From the cell containing the given text, extract its center point as (X, Y) coordinate. 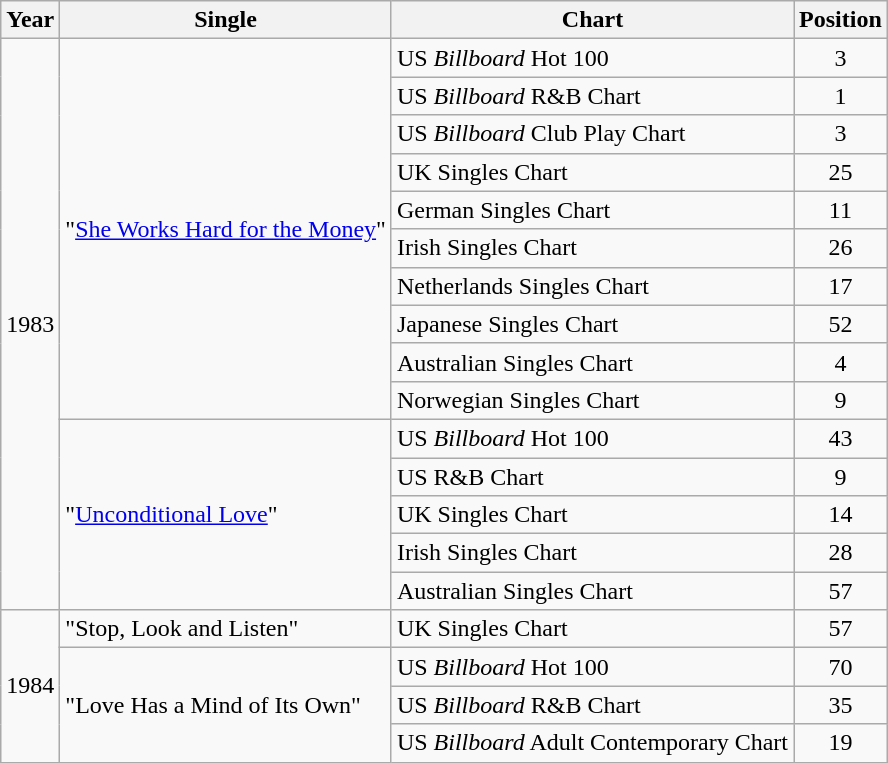
US Billboard Adult Contemporary Chart (592, 743)
17 (841, 286)
1983 (30, 324)
Netherlands Singles Chart (592, 286)
Japanese Singles Chart (592, 324)
11 (841, 210)
Position (841, 20)
1 (841, 96)
German Singles Chart (592, 210)
US Billboard Club Play Chart (592, 134)
25 (841, 172)
Year (30, 20)
"Unconditional Love" (226, 514)
Single (226, 20)
1984 (30, 686)
14 (841, 515)
70 (841, 667)
"Stop, Look and Listen" (226, 629)
"Love Has a Mind of Its Own" (226, 705)
28 (841, 553)
Chart (592, 20)
26 (841, 248)
"She Works Hard for the Money" (226, 230)
Norwegian Singles Chart (592, 400)
43 (841, 438)
19 (841, 743)
4 (841, 362)
US R&B Chart (592, 477)
52 (841, 324)
35 (841, 705)
